Provide the (x, y) coordinate of the cell's center where the given text is located.  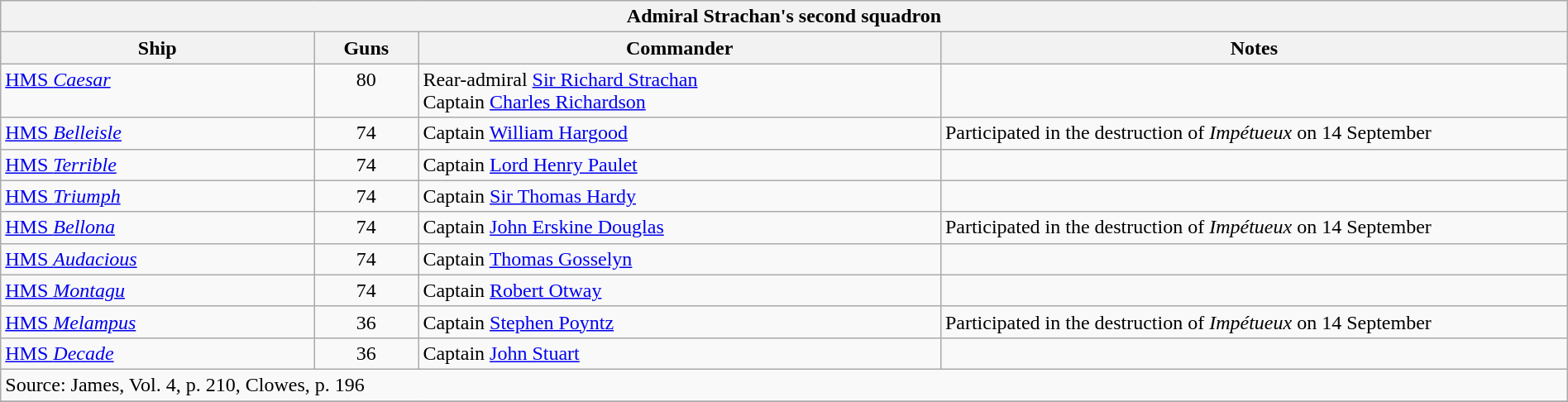
HMS Bellona (157, 227)
Source: James, Vol. 4, p. 210, Clowes, p. 196 (784, 385)
Captain John Stuart (680, 353)
Rear-admiral Sir Richard Strachan Captain Charles Richardson (680, 91)
Captain Sir Thomas Hardy (680, 196)
Ship (157, 48)
HMS Triumph (157, 196)
Guns (366, 48)
Captain Thomas Gosselyn (680, 259)
Captain John Erskine Douglas (680, 227)
Captain Lord Henry Paulet (680, 165)
HMS Melampus (157, 322)
Commander (680, 48)
HMS Terrible (157, 165)
HMS Belleisle (157, 133)
80 (366, 91)
HMS Caesar (157, 91)
HMS Decade (157, 353)
Captain William Hargood (680, 133)
HMS Montagu (157, 290)
Notes (1254, 48)
HMS Audacious (157, 259)
Captain Robert Otway (680, 290)
Captain Stephen Poyntz (680, 322)
Admiral Strachan's second squadron (784, 17)
